Output the (X, Y) coordinate of the center of the cell containing the given text.  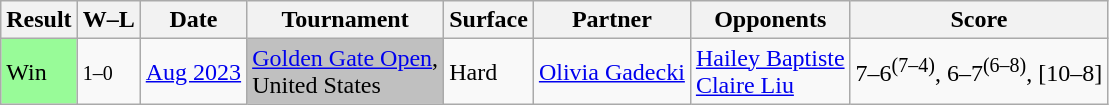
Win (39, 72)
Olivia Gadecki (612, 72)
7–6(7–4), 6–7(6–8), [10–8] (979, 72)
Hard (489, 72)
Golden Gate Open, United States (346, 72)
Opponents (770, 20)
Partner (612, 20)
Surface (489, 20)
W–L (108, 20)
Result (39, 20)
1–0 (108, 72)
Aug 2023 (193, 72)
Tournament (346, 20)
Hailey Baptiste Claire Liu (770, 72)
Date (193, 20)
Score (979, 20)
